Return [X, Y] of the center of cell containing provided text 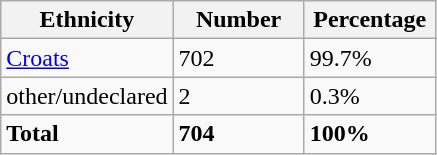
0.3% [370, 96]
Croats [87, 58]
100% [370, 134]
2 [238, 96]
Ethnicity [87, 20]
Number [238, 20]
704 [238, 134]
99.7% [370, 58]
702 [238, 58]
other/undeclared [87, 96]
Total [87, 134]
Percentage [370, 20]
